Search for the cell housing the specified text and yield its (X, Y) center coordinate. 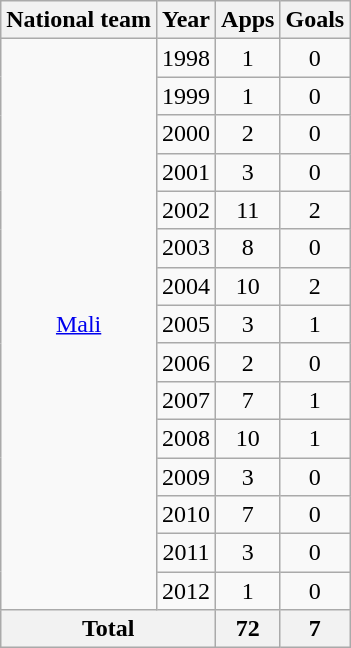
Goals (315, 20)
2003 (186, 248)
Apps (248, 20)
Year (186, 20)
2006 (186, 362)
2000 (186, 134)
2008 (186, 438)
2005 (186, 324)
2010 (186, 515)
2011 (186, 553)
8 (248, 248)
2007 (186, 400)
National team (79, 20)
2002 (186, 210)
1999 (186, 96)
2004 (186, 286)
Mali (79, 324)
2012 (186, 591)
Total (108, 629)
1998 (186, 58)
11 (248, 210)
2001 (186, 172)
72 (248, 629)
2009 (186, 477)
